Scan for the cell matching the given text and deliver its [x, y] coordinate at center. 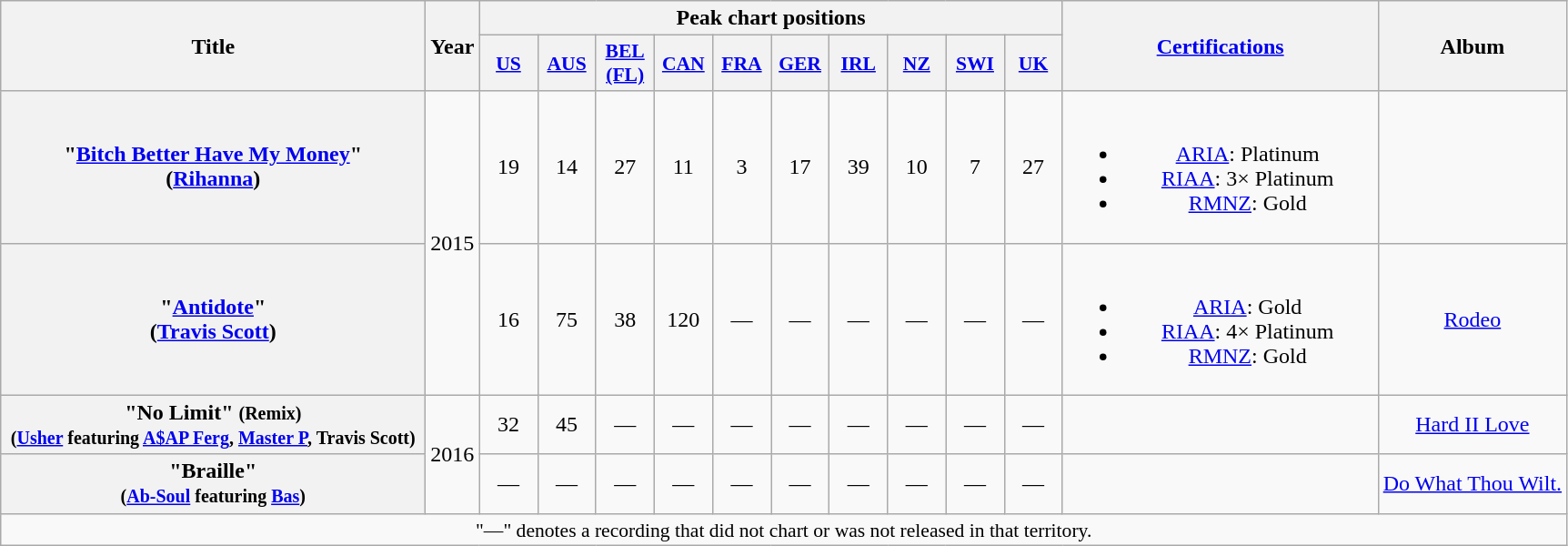
IRL [859, 64]
39 [859, 167]
AUS [567, 64]
10 [917, 167]
Hard II Love [1472, 424]
2016 [453, 454]
Year [453, 45]
16 [508, 318]
38 [625, 318]
CAN [683, 64]
UK [1033, 64]
US [508, 64]
Album [1472, 45]
NZ [917, 64]
32 [508, 424]
3 [741, 167]
2015 [453, 243]
Peak chart positions [771, 18]
Certifications [1221, 45]
Title [213, 45]
75 [567, 318]
Do What Thou Wilt. [1472, 484]
ARIA: GoldRIAA: 4× PlatinumRMNZ: Gold [1221, 318]
17 [800, 167]
"Bitch Better Have My Money"(Rihanna) [213, 167]
"—" denotes a recording that did not chart or was not released in that territory. [784, 530]
Rodeo [1472, 318]
7 [975, 167]
"No Limit" (Remix)(Usher featuring A$AP Ferg, Master P, Travis Scott) [213, 424]
45 [567, 424]
120 [683, 318]
"Antidote"(Travis Scott) [213, 318]
"Braille"(Ab-Soul featuring Bas) [213, 484]
BEL(FL) [625, 64]
14 [567, 167]
FRA [741, 64]
19 [508, 167]
11 [683, 167]
GER [800, 64]
ARIA: PlatinumRIAA: 3× PlatinumRMNZ: Gold [1221, 167]
SWI [975, 64]
